Detect which cell encompasses the target text, then output its (x, y) center coordinate. 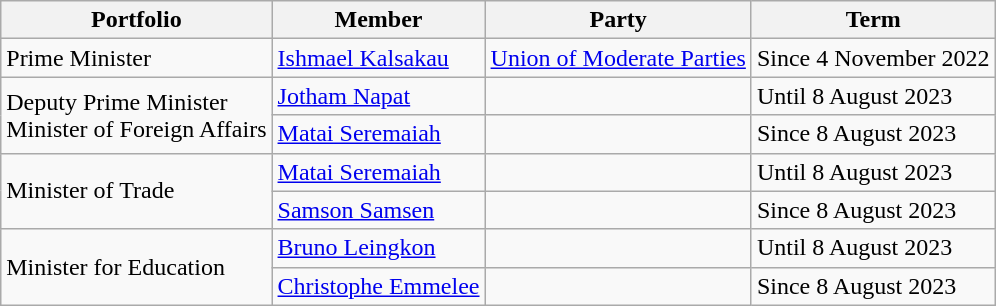
Portfolio (136, 20)
Ishmael Kalsakau (378, 58)
Deputy Prime MinisterMinister of Foreign Affairs (136, 115)
Party (618, 20)
Since 4 November 2022 (873, 58)
Member (378, 20)
Samson Samsen (378, 210)
Christophe Emmelee (378, 286)
Term (873, 20)
Minister of Trade (136, 191)
Bruno Leingkon (378, 248)
Union of Moderate Parties (618, 58)
Prime Minister (136, 58)
Jotham Napat (378, 96)
Minister for Education (136, 267)
